Return the (X, Y) coordinate for the center point of the cell that contains the specified text.  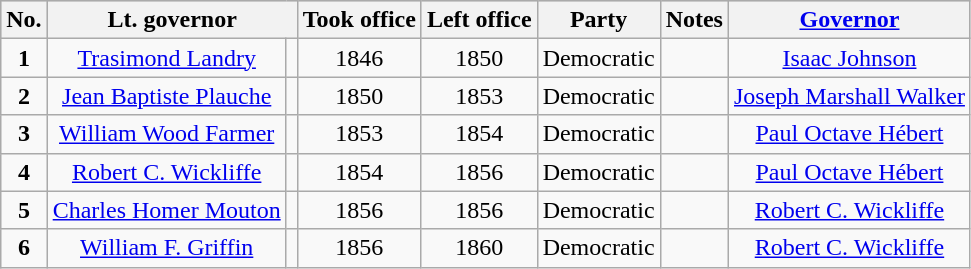
Left office (479, 20)
Took office (359, 20)
Notes (694, 20)
1860 (479, 248)
2 (24, 96)
Trasimond Landry (166, 58)
5 (24, 210)
William Wood Farmer (166, 134)
Jean Baptiste Plauche (166, 96)
Party (598, 20)
Isaac Johnson (849, 58)
3 (24, 134)
1 (24, 58)
4 (24, 172)
William F. Griffin (166, 248)
Charles Homer Mouton (166, 210)
Joseph Marshall Walker (849, 96)
Governor (849, 20)
6 (24, 248)
No. (24, 20)
Lt. governor (172, 20)
1846 (359, 58)
